Provide the [X, Y] coordinate of the cell's center where the given text is located.  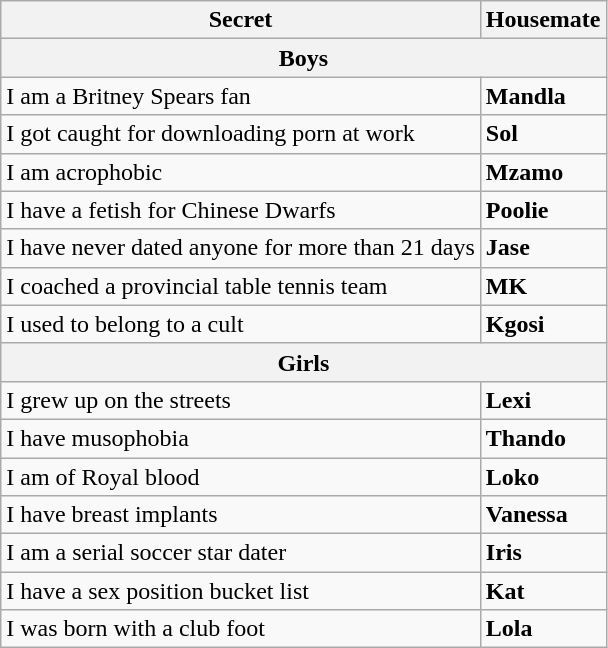
I coached a provincial table tennis team [241, 286]
I am a serial soccer star dater [241, 553]
Sol [543, 134]
Kgosi [543, 324]
I have a fetish for Chinese Dwarfs [241, 210]
I have a sex position bucket list [241, 591]
Girls [304, 362]
Housemate [543, 20]
I am of Royal blood [241, 477]
Lola [543, 629]
I am acrophobic [241, 172]
Thando [543, 438]
Poolie [543, 210]
Mzamo [543, 172]
I got caught for downloading porn at work [241, 134]
Kat [543, 591]
I was born with a club foot [241, 629]
Loko [543, 477]
Lexi [543, 400]
I am a Britney Spears fan [241, 96]
Secret [241, 20]
I have musophobia [241, 438]
Jase [543, 248]
Iris [543, 553]
I have breast implants [241, 515]
Boys [304, 58]
Vanessa [543, 515]
I used to belong to a cult [241, 324]
I grew up on the streets [241, 400]
MK [543, 286]
I have never dated anyone for more than 21 days [241, 248]
Mandla [543, 96]
